For the text-containing cell, return its midpoint in (X, Y) coordinate format. 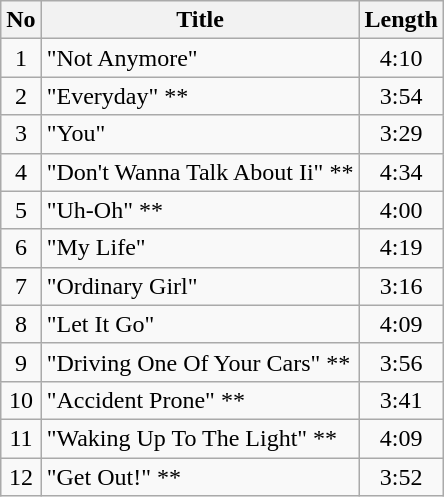
Length (401, 20)
"You" (200, 134)
10 (21, 400)
"Let It Go" (200, 324)
3:16 (401, 286)
4:34 (401, 172)
3:29 (401, 134)
"Ordinary Girl" (200, 286)
Title (200, 20)
"Accident Prone" ** (200, 400)
3:41 (401, 400)
1 (21, 58)
"Not Anymore" (200, 58)
"My Life" (200, 248)
4 (21, 172)
2 (21, 96)
3:52 (401, 477)
"Driving One Of Your Cars" ** (200, 362)
"Get Out!" ** (200, 477)
8 (21, 324)
12 (21, 477)
"Uh-Oh" ** (200, 210)
"Waking Up To The Light" ** (200, 438)
"Don't Wanna Talk About Ii" ** (200, 172)
3 (21, 134)
5 (21, 210)
4:00 (401, 210)
4:19 (401, 248)
No (21, 20)
7 (21, 286)
11 (21, 438)
6 (21, 248)
3:56 (401, 362)
4:10 (401, 58)
3:54 (401, 96)
9 (21, 362)
"Everyday" ** (200, 96)
